For the text-containing cell, return its midpoint in [x, y] coordinate format. 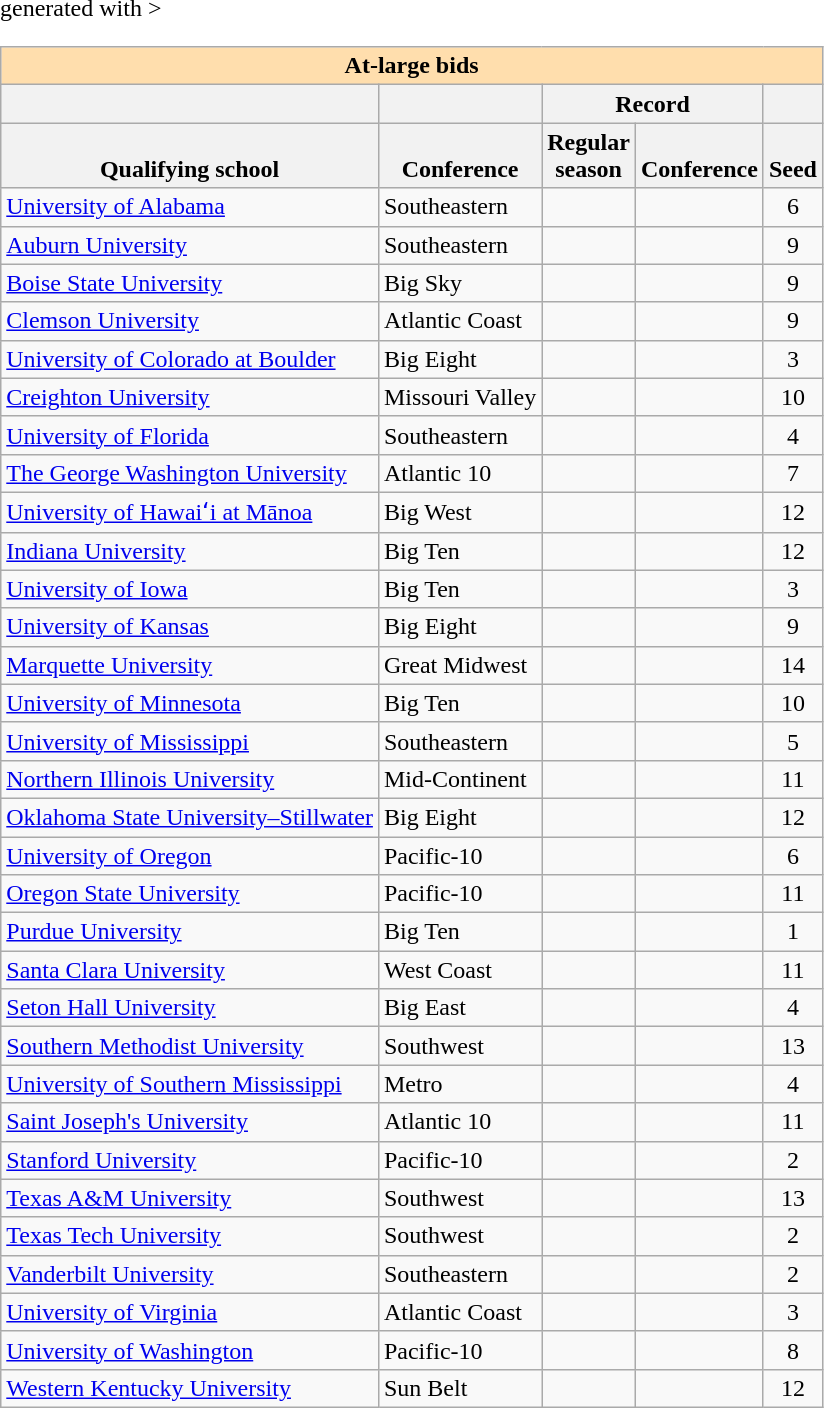
Texas Tech University [190, 1236]
Regular season [589, 156]
Sun Belt [460, 1388]
University of Alabama [190, 207]
University of Oregon [190, 855]
University of Kansas [190, 627]
Santa Clara University [190, 970]
Oregon State University [190, 894]
Texas A&M University [190, 1198]
Qualifying school [190, 156]
1 [792, 932]
University of Colorado at Boulder [190, 359]
Clemson University [190, 321]
West Coast [460, 970]
University of Mississippi [190, 741]
Seton Hall University [190, 1008]
Marquette University [190, 665]
Saint Joseph's University [190, 1122]
Auburn University [190, 245]
Northern Illinois University [190, 779]
Indiana University [190, 551]
Great Midwest [460, 665]
7 [792, 473]
Big West [460, 512]
Purdue University [190, 932]
14 [792, 665]
Big Sky [460, 283]
Missouri Valley [460, 397]
Creighton University [190, 397]
University of Southern Mississippi [190, 1084]
Western Kentucky University [190, 1388]
Seed [792, 156]
8 [792, 1350]
At-large bids [412, 66]
University of Florida [190, 435]
Mid-Continent [460, 779]
University of Minnesota [190, 703]
University of Iowa [190, 589]
University of Hawaiʻi at Mānoa [190, 512]
University of Virginia [190, 1312]
Oklahoma State University–Stillwater [190, 817]
Southern Methodist University [190, 1046]
University of Washington [190, 1350]
The George Washington University [190, 473]
Stanford University [190, 1160]
5 [792, 741]
Metro [460, 1084]
Boise State University [190, 283]
Big East [460, 1008]
Vanderbilt University [190, 1274]
Record [653, 104]
